Locate the cell with the specified text and output its (x, y) center coordinate. 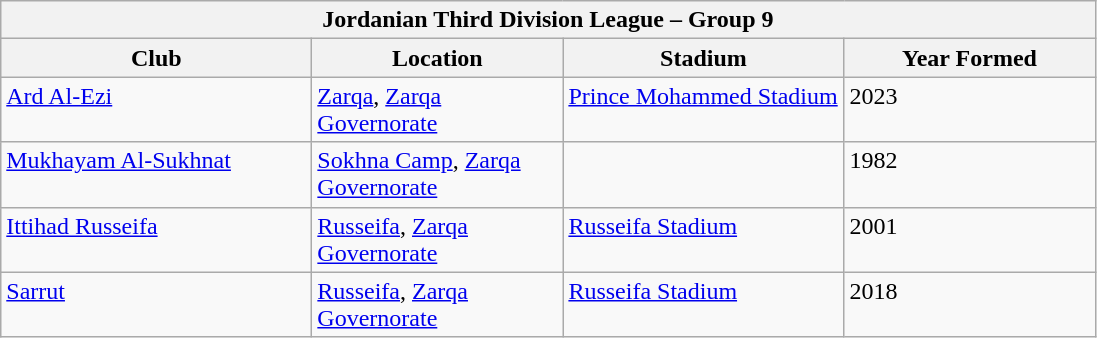
1982 (970, 174)
Mukhayam Al-Sukhnat (156, 174)
Zarqa, Zarqa Governorate (438, 110)
Sarrut (156, 304)
Ard Al-Ezi (156, 110)
Jordanian Third Division League – Group 9 (548, 20)
2001 (970, 240)
Sokhna Camp, Zarqa Governorate (438, 174)
2023 (970, 110)
Stadium (704, 58)
2018 (970, 304)
Location (438, 58)
Ittihad Russeifa (156, 240)
Prince Mohammed Stadium (704, 110)
Club (156, 58)
Year Formed (970, 58)
